For the text-containing cell, return its midpoint in [X, Y] coordinate format. 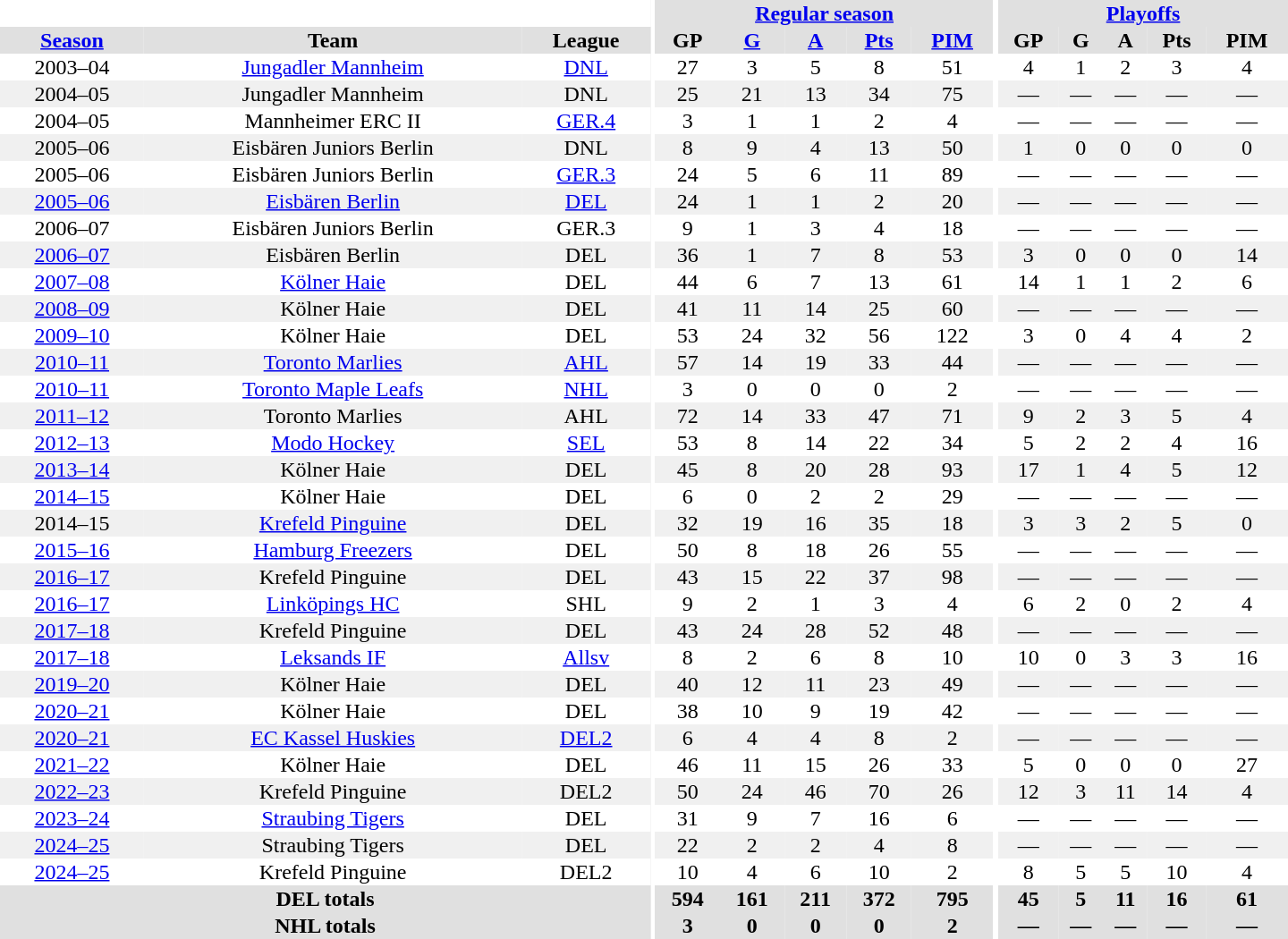
35 [879, 523]
Team [333, 40]
72 [688, 416]
48 [953, 630]
DEL totals [326, 899]
29 [953, 496]
SHL [586, 604]
36 [688, 255]
795 [953, 899]
Leksands IF [333, 657]
Mannheimer ERC II [333, 121]
31 [688, 818]
40 [688, 684]
372 [879, 899]
2013–14 [72, 469]
89 [953, 174]
Modo Hockey [333, 443]
38 [688, 711]
2015–16 [72, 550]
GER.4 [586, 121]
2012–13 [72, 443]
60 [953, 309]
122 [953, 335]
Hamburg Freezers [333, 550]
2022–23 [72, 791]
41 [688, 309]
17 [1029, 469]
70 [879, 791]
56 [879, 335]
SEL [586, 443]
Regular season [825, 13]
98 [953, 577]
NHL [586, 389]
21 [752, 94]
52 [879, 630]
57 [688, 362]
49 [953, 684]
55 [953, 550]
37 [879, 577]
2021–22 [72, 765]
Toronto Maple Leafs [333, 389]
Allsv [586, 657]
23 [879, 684]
2007–08 [72, 282]
Season [72, 40]
211 [816, 899]
2008–09 [72, 309]
47 [879, 416]
Linköpings HC [333, 604]
Playoffs [1143, 13]
2009–10 [72, 335]
2019–20 [72, 684]
93 [953, 469]
League [586, 40]
594 [688, 899]
2011–12 [72, 416]
2023–24 [72, 818]
75 [953, 94]
161 [752, 899]
EC Kassel Huskies [333, 738]
42 [953, 711]
51 [953, 67]
2003–04 [72, 67]
71 [953, 416]
NHL totals [326, 926]
